Search for the cell housing the specified text and yield its [x, y] center coordinate. 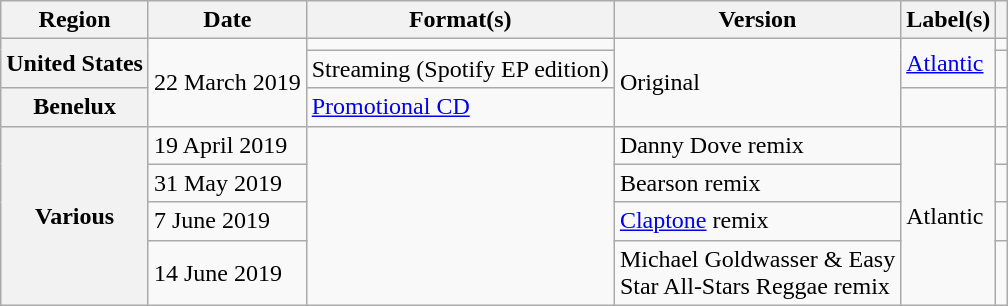
Version [757, 20]
19 April 2019 [227, 145]
Label(s) [948, 20]
Date [227, 20]
Bearson remix [757, 183]
Michael Goldwasser & EasyStar All-Stars Reggae remix [757, 272]
7 June 2019 [227, 221]
Region [75, 20]
Original [757, 82]
Streaming (Spotify EP edition) [460, 69]
Danny Dove remix [757, 145]
United States [75, 64]
Various [75, 216]
Format(s) [460, 20]
Claptone remix [757, 221]
22 March 2019 [227, 82]
14 June 2019 [227, 272]
31 May 2019 [227, 183]
Benelux [75, 107]
Promotional CD [460, 107]
